For the text-containing cell, return its midpoint in [x, y] coordinate format. 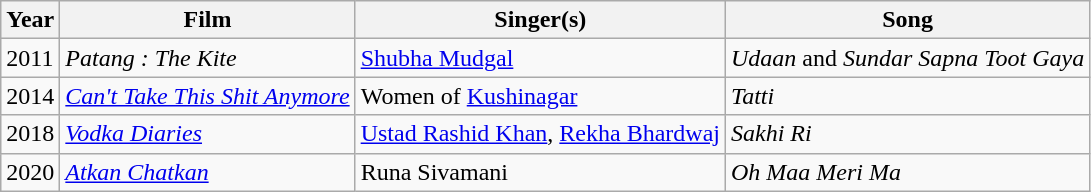
Can't Take This Shit Anymore [208, 96]
2014 [30, 96]
Song [907, 20]
Vodka Diaries [208, 134]
Singer(s) [540, 20]
Runa Sivamani [540, 172]
Patang : The Kite [208, 58]
Tatti [907, 96]
Sakhi Ri [907, 134]
Udaan and Sundar Sapna Toot Gaya [907, 58]
Atkan Chatkan [208, 172]
Oh Maa Meri Ma [907, 172]
2018 [30, 134]
Film [208, 20]
Year [30, 20]
2020 [30, 172]
Shubha Mudgal [540, 58]
Women of Kushinagar [540, 96]
Ustad Rashid Khan, Rekha Bhardwaj [540, 134]
2011 [30, 58]
